Pinpoint the cell where the given text exists, returning its [x, y] midpoint coordinate. 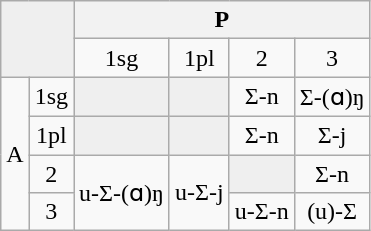
u-Σ-j [199, 192]
(u)-Σ [332, 212]
u-Σ-(ɑ)ŋ [122, 192]
A [15, 154]
P [222, 20]
Σ-j [332, 135]
Σ-(ɑ)ŋ [332, 97]
u-Σ-n [262, 212]
